Return the (x, y) coordinate for the center point of the cell that contains the specified text.  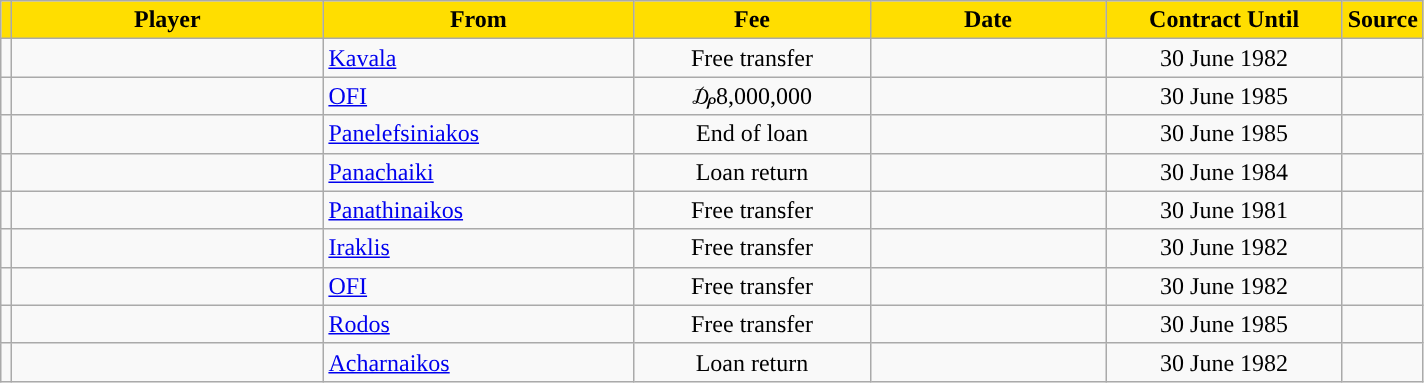
Panachaiki (478, 172)
Source (1382, 20)
30 June 1984 (1224, 172)
Iraklis (478, 248)
Panelefsiniakos (478, 134)
30 June 1981 (1224, 210)
Acharnaikos (478, 362)
Panathinaikos (478, 210)
From (478, 20)
Player (168, 20)
₯8,000,000 (752, 96)
Kavala (478, 58)
End of loan (752, 134)
Contract Until (1224, 20)
Rodos (478, 324)
Date (988, 20)
Fee (752, 20)
